Identify which cell holds the provided text, then report its (X, Y) central coordinate. 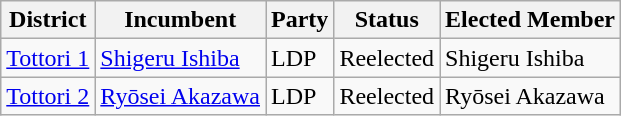
District (48, 20)
Elected Member (530, 20)
Party (300, 20)
Incumbent (180, 20)
Tottori 1 (48, 58)
Status (387, 20)
Tottori 2 (48, 96)
